Detect which cell encompasses the target text, then output its (x, y) center coordinate. 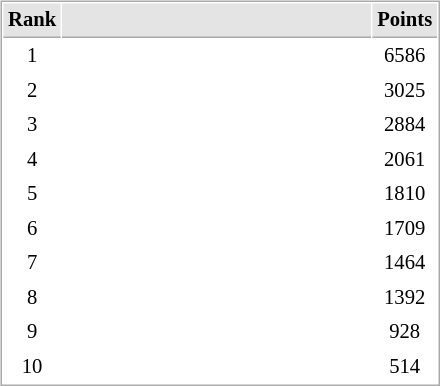
5 (32, 194)
2 (32, 90)
Rank (32, 21)
7 (32, 262)
1392 (405, 298)
Points (405, 21)
10 (32, 366)
514 (405, 366)
3025 (405, 90)
4 (32, 160)
6 (32, 228)
1 (32, 56)
2061 (405, 160)
1709 (405, 228)
928 (405, 332)
3 (32, 124)
9 (32, 332)
1810 (405, 194)
8 (32, 298)
6586 (405, 56)
1464 (405, 262)
2884 (405, 124)
